Identify which cell holds the provided text, then report its [x, y] central coordinate. 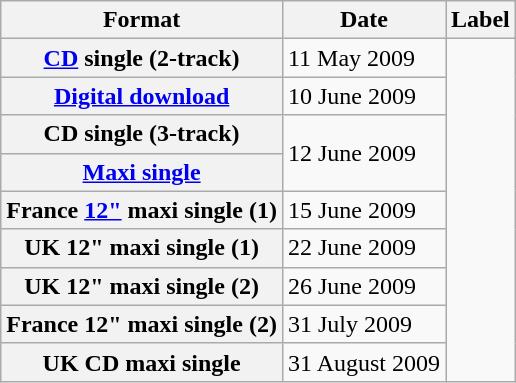
26 June 2009 [364, 286]
Digital download [142, 96]
10 June 2009 [364, 96]
France 12" maxi single (1) [142, 210]
Label [481, 20]
15 June 2009 [364, 210]
UK CD maxi single [142, 362]
12 June 2009 [364, 153]
France 12" maxi single (2) [142, 324]
31 August 2009 [364, 362]
Date [364, 20]
CD single (3-track) [142, 134]
UK 12" maxi single (2) [142, 286]
31 July 2009 [364, 324]
Format [142, 20]
11 May 2009 [364, 58]
Maxi single [142, 172]
CD single (2-track) [142, 58]
22 June 2009 [364, 248]
UK 12" maxi single (1) [142, 248]
